Detect which cell encompasses the target text, then output its [X, Y] center coordinate. 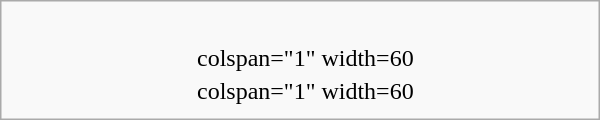
colspan="1" width=60 colspan="1" width=60 [300, 60]
